Detect which cell encompasses the target text, then output its [x, y] center coordinate. 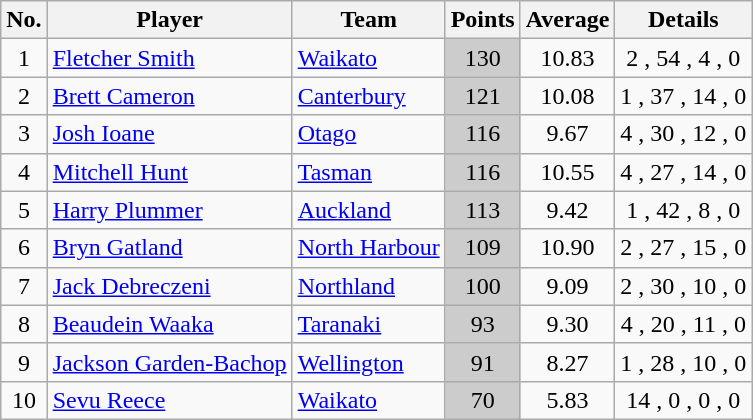
Beaudein Waaka [170, 324]
7 [24, 286]
2 , 27 , 15 , 0 [684, 248]
Details [684, 20]
10.83 [568, 58]
1 [24, 58]
121 [482, 96]
Average [568, 20]
3 [24, 134]
100 [482, 286]
Wellington [368, 362]
5.83 [568, 400]
1 , 28 , 10 , 0 [684, 362]
North Harbour [368, 248]
Mitchell Hunt [170, 172]
1 , 37 , 14 , 0 [684, 96]
Canterbury [368, 96]
70 [482, 400]
10.08 [568, 96]
10.90 [568, 248]
Player [170, 20]
5 [24, 210]
Brett Cameron [170, 96]
9.42 [568, 210]
Bryn Gatland [170, 248]
Jackson Garden-Bachop [170, 362]
Fletcher Smith [170, 58]
Tasman [368, 172]
4 [24, 172]
Sevu Reece [170, 400]
Harry Plummer [170, 210]
109 [482, 248]
14 , 0 , 0 , 0 [684, 400]
Points [482, 20]
Team [368, 20]
93 [482, 324]
9.30 [568, 324]
9.67 [568, 134]
2 , 30 , 10 , 0 [684, 286]
10.55 [568, 172]
4 , 27 , 14 , 0 [684, 172]
Auckland [368, 210]
Otago [368, 134]
1 , 42 , 8 , 0 [684, 210]
2 [24, 96]
Taranaki [368, 324]
9 [24, 362]
9.09 [568, 286]
Jack Debreczeni [170, 286]
130 [482, 58]
8 [24, 324]
6 [24, 248]
4 , 30 , 12 , 0 [684, 134]
91 [482, 362]
113 [482, 210]
Josh Ioane [170, 134]
No. [24, 20]
10 [24, 400]
8.27 [568, 362]
Northland [368, 286]
2 , 54 , 4 , 0 [684, 58]
4 , 20 , 11 , 0 [684, 324]
